Locate the cell with the specified text and output its [X, Y] center coordinate. 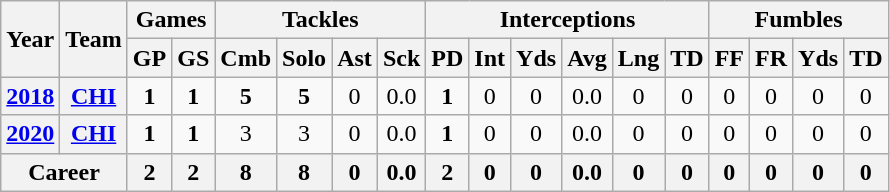
Avg [588, 58]
Solo [304, 58]
Career [64, 172]
Sck [401, 58]
Tackles [320, 20]
2018 [30, 96]
GP [149, 58]
2020 [30, 134]
Lng [638, 58]
Team [94, 39]
Fumbles [798, 20]
GS [194, 58]
Ast [355, 58]
PD [448, 58]
Cmb [246, 58]
Interceptions [568, 20]
Games [170, 20]
Int [490, 58]
FF [729, 58]
FR [772, 58]
Year [30, 39]
